Capture the cell that displays the provided text and extract its (x, y) central coordinate. 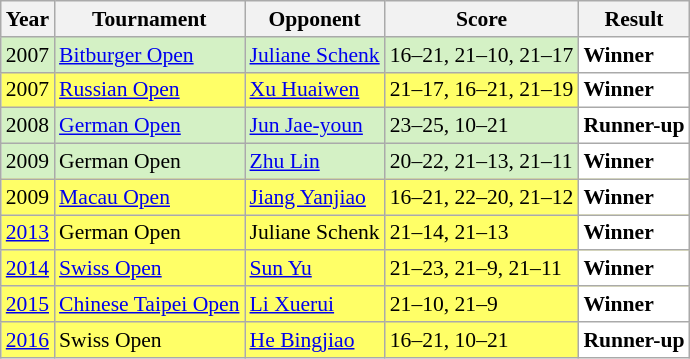
He Bingjiao (314, 340)
Score (482, 19)
Opponent (314, 19)
2008 (28, 126)
2015 (28, 304)
2014 (28, 269)
21–23, 21–9, 21–11 (482, 269)
Tournament (149, 19)
2016 (28, 340)
Chinese Taipei Open (149, 304)
21–10, 21–9 (482, 304)
Xu Huaiwen (314, 90)
21–17, 16–21, 21–19 (482, 90)
Result (634, 19)
2013 (28, 233)
Sun Yu (314, 269)
Macau Open (149, 197)
Bitburger Open (149, 55)
16–21, 21–10, 21–17 (482, 55)
Russian Open (149, 90)
21–14, 21–13 (482, 233)
Jun Jae-youn (314, 126)
23–25, 10–21 (482, 126)
20–22, 21–13, 21–11 (482, 162)
Li Xuerui (314, 304)
Year (28, 19)
Jiang Yanjiao (314, 197)
16–21, 22–20, 21–12 (482, 197)
16–21, 10–21 (482, 340)
Zhu Lin (314, 162)
